Return the [x, y] coordinate for the center point of the cell that contains the specified text.  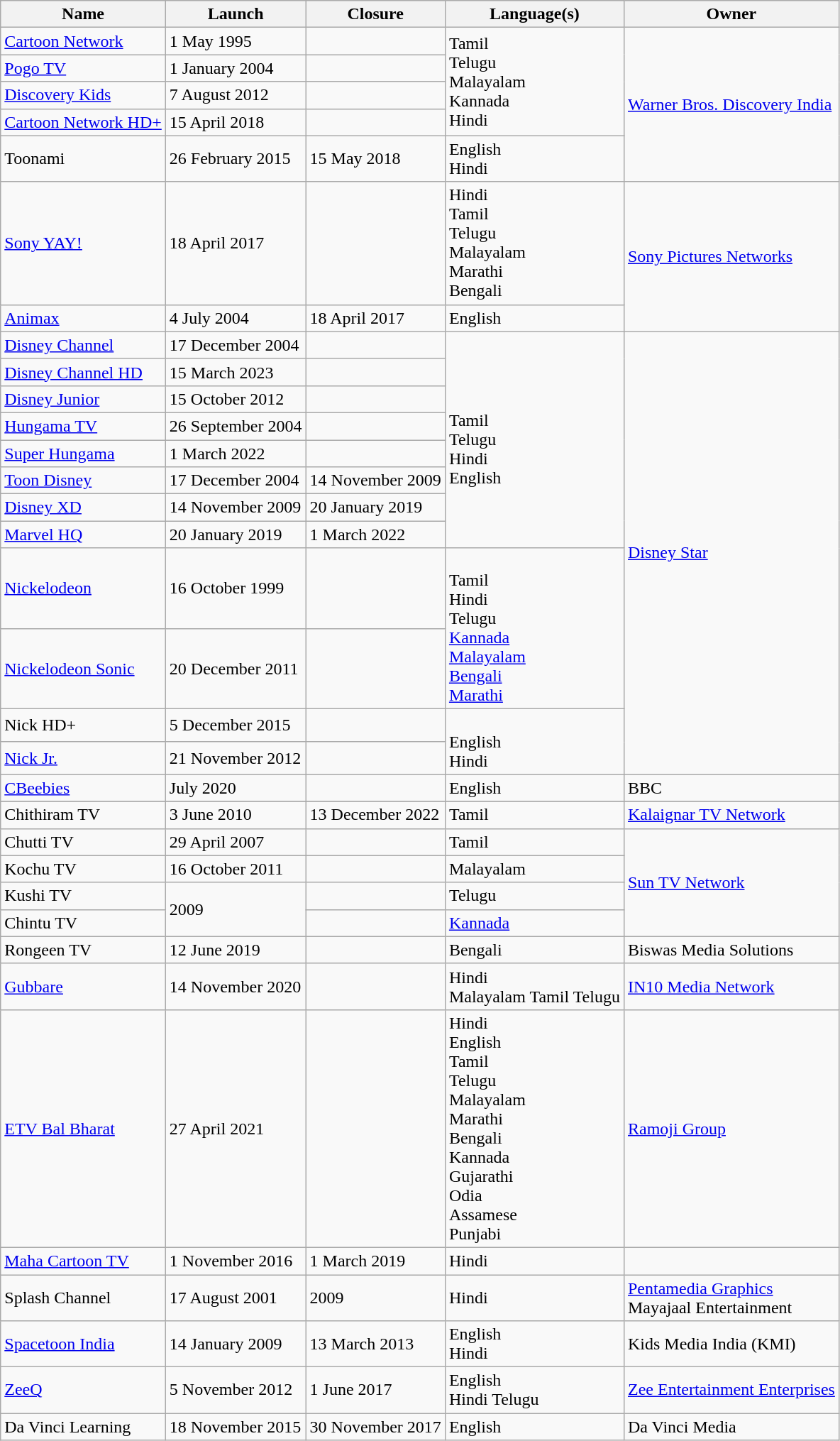
July 2020 [236, 788]
Sun TV Network [731, 882]
Zee Entertainment Enterprises [731, 1390]
3 June 2010 [236, 815]
1 May 1995 [236, 41]
5 November 2012 [236, 1390]
5 December 2015 [236, 725]
CBeebies [84, 788]
IN10 Media Network [731, 987]
29 April 2007 [236, 842]
Bengali [534, 950]
17 August 2001 [236, 1298]
Kannada [534, 923]
Kalaignar TV Network [731, 815]
15 March 2023 [236, 372]
Pogo TV [84, 68]
Da Vinci Media [731, 1427]
Warner Bros. Discovery India [731, 105]
21 November 2012 [236, 758]
14 January 2009 [236, 1344]
Malayalam [534, 869]
Marvel HQ [84, 535]
TamilTeluguMalayalamKannadaHindi [534, 82]
1 January 2004 [236, 68]
HindiTamilTeluguMalayalamMarathiBengali [534, 243]
Chithiram TV [84, 815]
Language(s) [534, 14]
Owner [731, 14]
Name [84, 14]
13 December 2022 [375, 815]
12 June 2019 [236, 950]
ZeeQ [84, 1390]
ETV Bal Bharat [84, 1129]
Maha Cartoon TV [84, 1261]
Discovery Kids [84, 95]
HindiEnglishTamilTeluguMalayalamMarathiBengaliKannadaGujarathiOdiaAssamesePunjabi [534, 1129]
Animax [84, 318]
Kochu TV [84, 869]
Ramoji Group [731, 1129]
Closure [375, 14]
27 April 2021 [236, 1129]
Cartoon Network [84, 41]
Cartoon Network HD+ [84, 122]
16 October 1999 [236, 588]
Disney XD [84, 508]
EnglishHindi Telugu [534, 1390]
Splash Channel [84, 1298]
Nickelodeon [84, 588]
Toon Disney [84, 481]
18 November 2015 [236, 1427]
BBC [731, 788]
15 May 2018 [375, 159]
1 November 2016 [236, 1261]
Nick Jr. [84, 758]
Nick HD+ [84, 725]
Toonami [84, 159]
Disney Junior [84, 399]
Biswas Media Solutions [731, 950]
16 October 2011 [236, 869]
TamilHindiTeluguKannadaMalayalamBengaliMarathi [534, 629]
Telugu [534, 896]
Chutti TV [84, 842]
Pentamedia GraphicsMayajaal Entertainment [731, 1298]
Da Vinci Learning [84, 1427]
Spacetoon India [84, 1344]
20 December 2011 [236, 669]
14 November 2020 [236, 987]
Kushi TV [84, 896]
Chintu TV [84, 923]
Gubbare [84, 987]
Sony Pictures Networks [731, 257]
Rongeen TV [84, 950]
Disney Channel HD [84, 372]
15 April 2018 [236, 122]
TamilTeluguHindiEnglish [534, 439]
1 June 2017 [375, 1390]
1 March 2019 [375, 1261]
30 November 2017 [375, 1427]
7 August 2012 [236, 95]
13 March 2013 [375, 1344]
Launch [236, 14]
Disney Channel [84, 345]
HindiMalayalam Tamil Telugu [534, 987]
Nickelodeon Sonic [84, 669]
4 July 2004 [236, 318]
Kids Media India (KMI) [731, 1344]
Sony YAY! [84, 243]
26 February 2015 [236, 159]
26 September 2004 [236, 426]
Super Hungama [84, 454]
15 October 2012 [236, 399]
Hungama TV [84, 426]
Disney Star [731, 553]
